Search for the cell housing the specified text and yield its (X, Y) center coordinate. 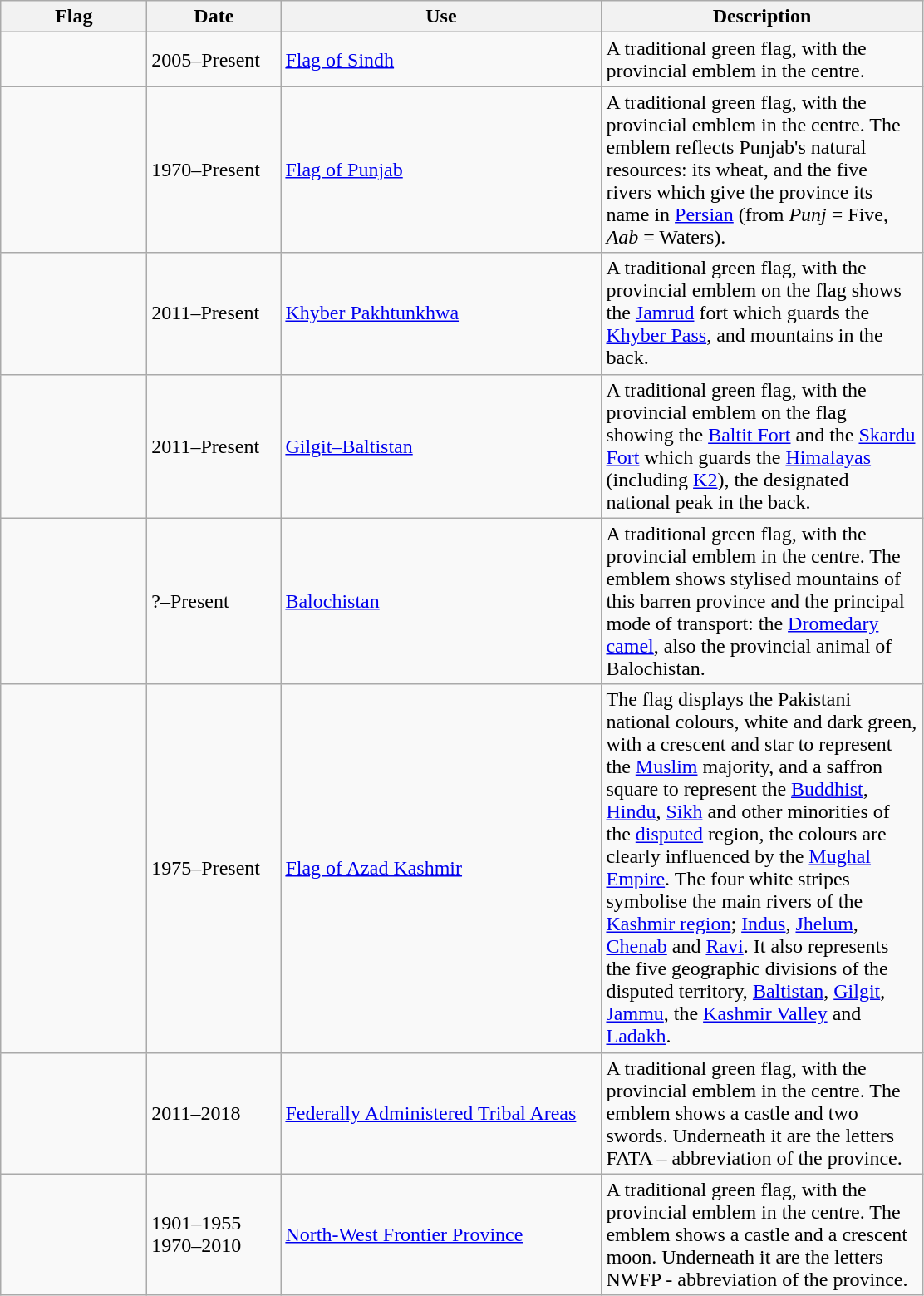
Flag of Sindh (441, 60)
?–Present (214, 601)
Use (441, 17)
Balochistan (441, 601)
Khyber Pakhtunkhwa (441, 313)
A traditional green flag, with the provincial emblem in the centre. (762, 60)
Date (214, 17)
A traditional green flag, with the provincial emblem on the flag shows the Jamrud fort which guards the Khyber Pass, and mountains in the back. (762, 313)
2011–2018 (214, 1113)
Federally Administered Tribal Areas (441, 1113)
Flag (74, 17)
North-West Frontier Province (441, 1234)
1970–Present (214, 170)
2005–Present (214, 60)
1901–1955 1970–2010 (214, 1234)
Flag of Azad Kashmir (441, 868)
Gilgit–Baltistan (441, 446)
Flag of Punjab (441, 170)
1975–Present (214, 868)
Description (762, 17)
